Locate the cell with the specified text and output its (X, Y) center coordinate. 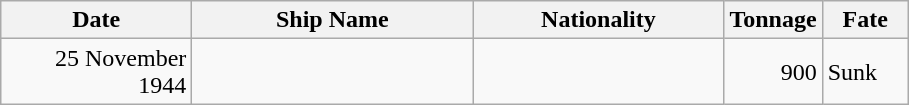
25 November 1944 (96, 72)
Tonnage (773, 20)
Ship Name (332, 20)
Nationality (598, 20)
Fate (865, 20)
Sunk (865, 72)
Date (96, 20)
900 (773, 72)
